Output the (x, y) coordinate of the center of the cell containing the given text.  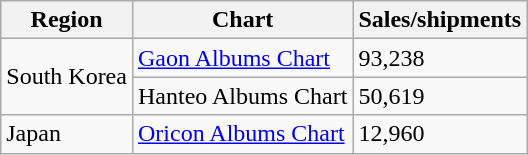
Sales/shipments (440, 20)
50,619 (440, 96)
Chart (242, 20)
Oricon Albums Chart (242, 134)
93,238 (440, 58)
Gaon Albums Chart (242, 58)
12,960 (440, 134)
Region (67, 20)
South Korea (67, 77)
Hanteo Albums Chart (242, 96)
Japan (67, 134)
